Search for the cell housing the specified text and yield its [X, Y] center coordinate. 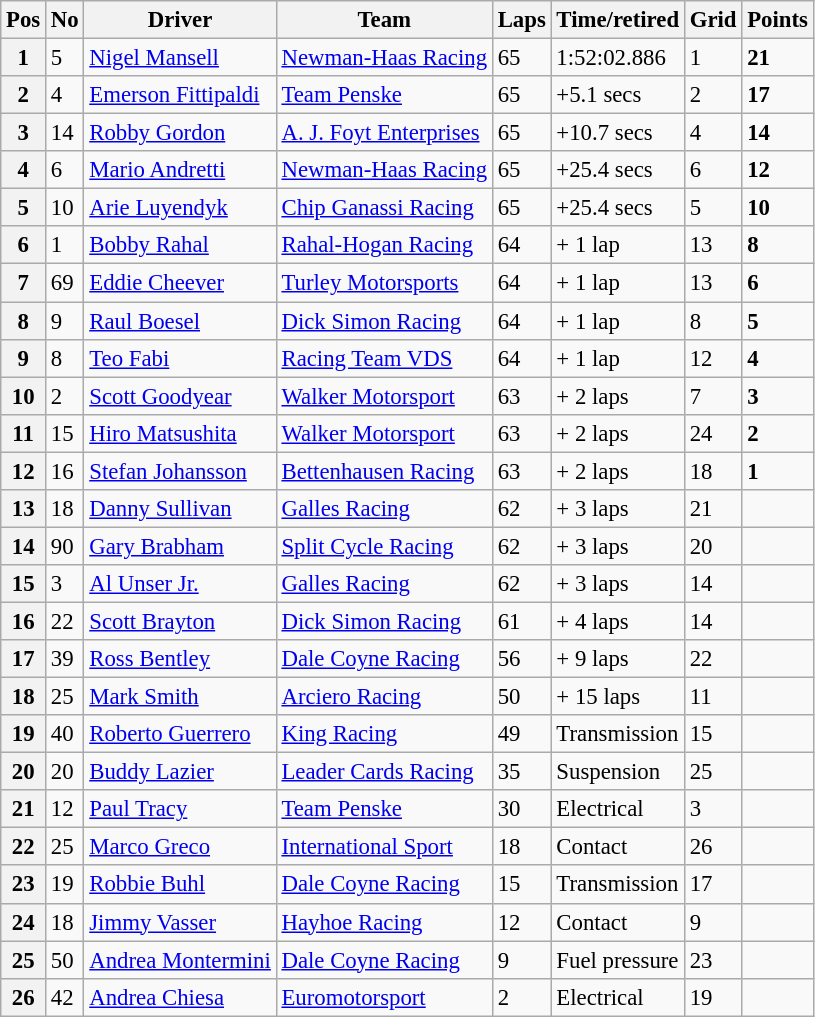
Eddie Cheever [180, 283]
Raul Boesel [180, 321]
Team [384, 20]
61 [522, 621]
+10.7 secs [618, 133]
Roberto Guerrero [180, 734]
Chip Ganassi Racing [384, 208]
Al Unser Jr. [180, 584]
+5.1 secs [618, 95]
Andrea Chiesa [180, 997]
Fuel pressure [618, 960]
International Sport [384, 847]
Arciero Racing [384, 697]
Hiro Matsushita [180, 433]
Leader Cards Racing [384, 772]
39 [65, 659]
+ 15 laps [618, 697]
42 [65, 997]
Paul Tracy [180, 809]
Suspension [618, 772]
No [65, 20]
Grid [712, 20]
Ross Bentley [180, 659]
Time/retired [618, 20]
Turley Motorsports [384, 283]
Rahal-Hogan Racing [384, 245]
Laps [522, 20]
Scott Goodyear [180, 396]
A. J. Foyt Enterprises [384, 133]
1:52:02.886 [618, 58]
40 [65, 734]
+ 9 laps [618, 659]
Gary Brabham [180, 546]
56 [522, 659]
69 [65, 283]
Mario Andretti [180, 170]
Hayhoe Racing [384, 922]
Emerson Fittipaldi [180, 95]
Mark Smith [180, 697]
Andrea Montermini [180, 960]
Points [778, 20]
Driver [180, 20]
Euromotorsport [384, 997]
Robbie Buhl [180, 885]
35 [522, 772]
49 [522, 734]
Nigel Mansell [180, 58]
Scott Brayton [180, 621]
Bettenhausen Racing [384, 471]
Bobby Rahal [180, 245]
Pos [24, 20]
Teo Fabi [180, 358]
Buddy Lazier [180, 772]
Arie Luyendyk [180, 208]
Danny Sullivan [180, 509]
Jimmy Vasser [180, 922]
Marco Greco [180, 847]
+ 4 laps [618, 621]
King Racing [384, 734]
Robby Gordon [180, 133]
Split Cycle Racing [384, 546]
Stefan Johansson [180, 471]
Racing Team VDS [384, 358]
90 [65, 546]
30 [522, 809]
